Search for the cell housing the specified text and yield its (x, y) center coordinate. 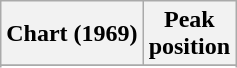
Chart (1969) (72, 34)
Peakposition (189, 34)
